Search for the cell housing the specified text and yield its (X, Y) center coordinate. 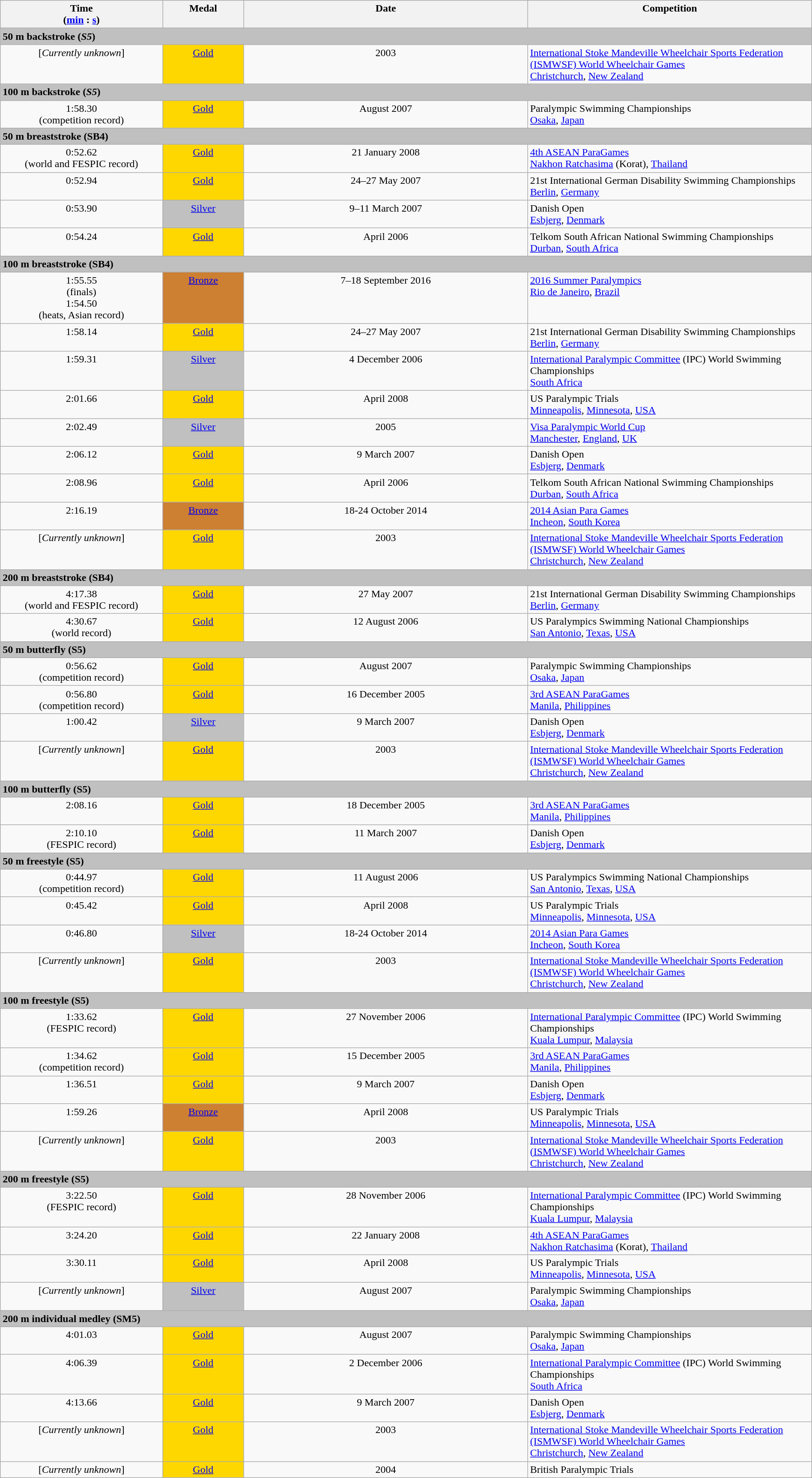
0:53.90 (81, 214)
1:00.42 (81, 727)
22 January 2008 (385, 1241)
3:30.11 (81, 1269)
0:56.62(competition record) (81, 672)
2016 Summer ParalympicsRio de Janeiro, Brazil (670, 297)
11 August 2006 (385, 883)
28 November 2006 (385, 1207)
2005 (385, 433)
1:34.62(competition record) (81, 1062)
2:08.16 (81, 811)
Time(min : s) (81, 15)
4:06.39 (81, 1374)
1:59.26 (81, 1117)
0:46.80 (81, 939)
1:59.31 (81, 371)
4:17.38(world and FESPIC record) (81, 600)
50 m breaststroke (SB4) (406, 136)
3:24.20 (81, 1241)
1:58.30(competition record) (81, 114)
4:13.66 (81, 1408)
0:44.97(competition record) (81, 883)
1:58.14 (81, 337)
7–18 September 2016 (385, 297)
2004 (385, 1469)
50 m freestyle (S5) (406, 861)
2:06.12 (81, 460)
100 m freestyle (S5) (406, 1000)
3:22.50(FESPIC record) (81, 1207)
2:02.49 (81, 433)
0:45.42 (81, 911)
9–11 March 2007 (385, 214)
2:10.10(FESPIC record) (81, 839)
1:55.55(finals)1:54.50(heats, Asian record) (81, 297)
Competition (670, 15)
4:30.67(world record) (81, 627)
15 December 2005 (385, 1062)
100 m butterfly (S5) (406, 789)
0:54.24 (81, 242)
4 December 2006 (385, 371)
0:52.94 (81, 186)
1:33.62(FESPIC record) (81, 1028)
50 m backstroke (S5) (406, 36)
200 m freestyle (S5) (406, 1179)
Medal (203, 15)
18 December 2005 (385, 811)
27 May 2007 (385, 600)
100 m backstroke (S5) (406, 92)
British Paralympic Trials (670, 1469)
16 December 2005 (385, 699)
200 m breaststroke (SB4) (406, 577)
100 m breaststroke (SB4) (406, 264)
27 November 2006 (385, 1028)
4:01.03 (81, 1341)
1:36.51 (81, 1090)
21 January 2008 (385, 159)
200 m individual medley (SM5) (406, 1319)
11 March 2007 (385, 839)
2:01.66 (81, 404)
0:52.62(world and FESPIC record) (81, 159)
Date (385, 15)
2:08.96 (81, 488)
2 December 2006 (385, 1374)
2:16.19 (81, 516)
12 August 2006 (385, 627)
Visa Paralympic World CupManchester, England, UK (670, 433)
50 m butterfly (S5) (406, 649)
0:56.80(competition record) (81, 699)
